Detect which cell encompasses the target text, then output its [x, y] center coordinate. 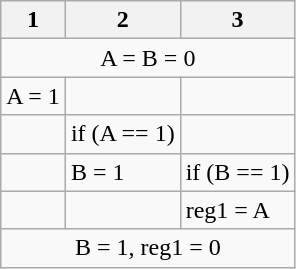
A = B = 0 [148, 58]
A = 1 [34, 96]
B = 1, reg1 = 0 [148, 248]
if (B == 1) [238, 172]
1 [34, 20]
reg1 = A [238, 210]
2 [122, 20]
B = 1 [122, 172]
if (A == 1) [122, 134]
3 [238, 20]
